From the cell containing the given text, extract its center point as [x, y] coordinate. 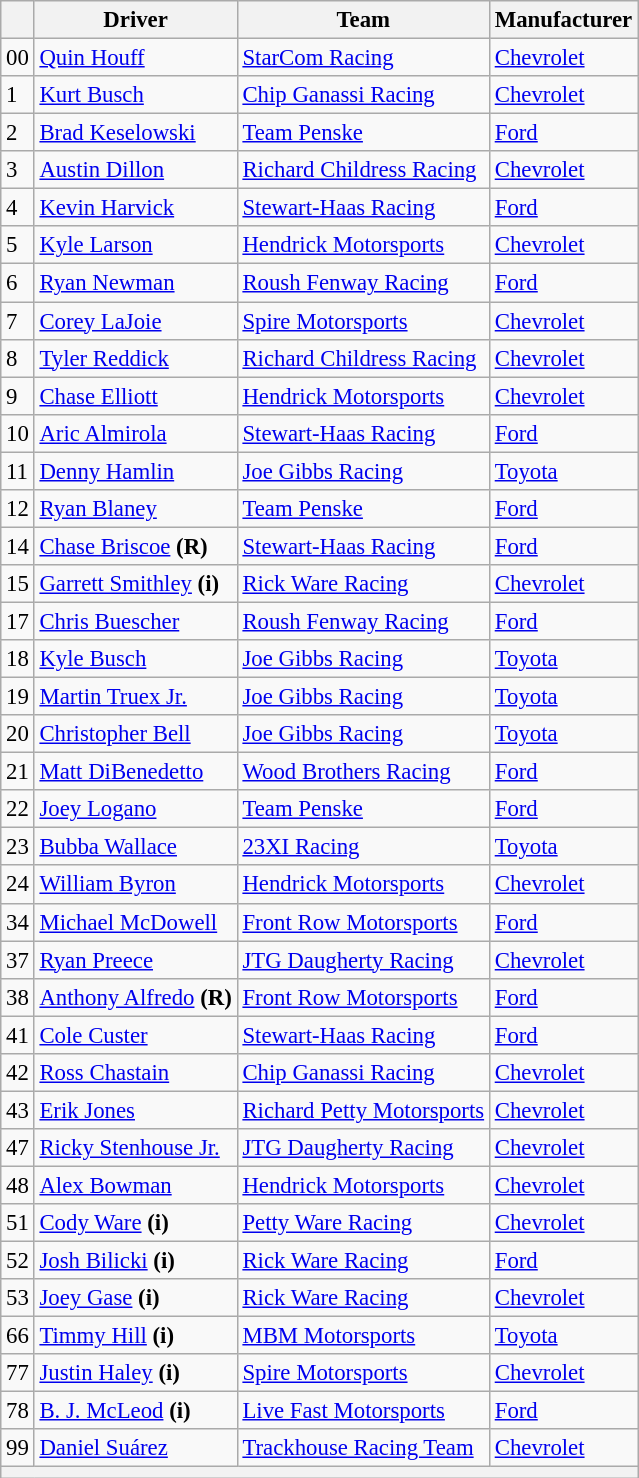
Kurt Busch [136, 95]
21 [18, 772]
77 [18, 1373]
18 [18, 659]
19 [18, 697]
14 [18, 546]
Ryan Preece [136, 960]
Matt DiBenedetto [136, 772]
StarCom Racing [363, 58]
B. J. McLeod (i) [136, 1411]
99 [18, 1449]
24 [18, 885]
51 [18, 1223]
Brad Keselowski [136, 133]
34 [18, 922]
Cole Custer [136, 1035]
10 [18, 433]
42 [18, 1073]
Petty Ware Racing [363, 1223]
17 [18, 621]
Alex Bowman [136, 1185]
Chris Buescher [136, 621]
00 [18, 58]
Quin Houff [136, 58]
Justin Haley (i) [136, 1373]
MBM Motorsports [363, 1336]
52 [18, 1261]
Ryan Newman [136, 283]
6 [18, 283]
7 [18, 321]
41 [18, 1035]
43 [18, 1110]
Denny Hamlin [136, 471]
Bubba Wallace [136, 847]
53 [18, 1298]
23 [18, 847]
Live Fast Motorsports [363, 1411]
11 [18, 471]
Michael McDowell [136, 922]
Joey Gase (i) [136, 1298]
Daniel Suárez [136, 1449]
9 [18, 396]
66 [18, 1336]
Chase Elliott [136, 396]
Driver [136, 20]
Ross Chastain [136, 1073]
8 [18, 358]
Kyle Larson [136, 245]
4 [18, 208]
Anthony Alfredo (R) [136, 997]
Josh Bilicki (i) [136, 1261]
20 [18, 734]
22 [18, 809]
Chase Briscoe (R) [136, 546]
Team [363, 20]
5 [18, 245]
47 [18, 1148]
Timmy Hill (i) [136, 1336]
12 [18, 509]
37 [18, 960]
Kyle Busch [136, 659]
Garrett Smithley (i) [136, 584]
Cody Ware (i) [136, 1223]
1 [18, 95]
48 [18, 1185]
Richard Petty Motorsports [363, 1110]
Wood Brothers Racing [363, 772]
Aric Almirola [136, 433]
Manufacturer [563, 20]
William Byron [136, 885]
Joey Logano [136, 809]
Martin Truex Jr. [136, 697]
15 [18, 584]
Christopher Bell [136, 734]
Ryan Blaney [136, 509]
Kevin Harvick [136, 208]
Erik Jones [136, 1110]
Trackhouse Racing Team [363, 1449]
Ricky Stenhouse Jr. [136, 1148]
Tyler Reddick [136, 358]
3 [18, 170]
Austin Dillon [136, 170]
Corey LaJoie [136, 321]
2 [18, 133]
78 [18, 1411]
23XI Racing [363, 847]
38 [18, 997]
